Identify which cell holds the provided text, then report its [X, Y] central coordinate. 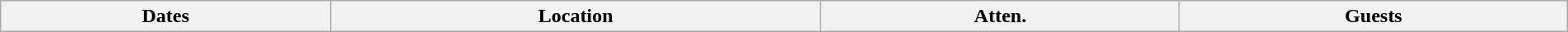
Guests [1373, 16]
Location [576, 16]
Atten. [1001, 16]
Dates [165, 16]
